For the text-containing cell, return its midpoint in (X, Y) coordinate format. 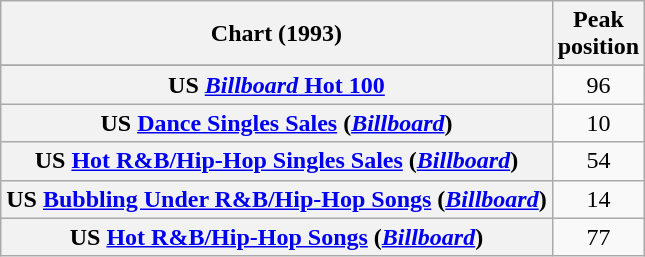
54 (598, 161)
77 (598, 237)
10 (598, 123)
US Hot R&B/Hip-Hop Songs (Billboard) (276, 237)
Chart (1993) (276, 34)
US Billboard Hot 100 (276, 85)
US Dance Singles Sales (Billboard) (276, 123)
US Bubbling Under R&B/Hip-Hop Songs (Billboard) (276, 199)
Peakposition (598, 34)
14 (598, 199)
96 (598, 85)
US Hot R&B/Hip-Hop Singles Sales (Billboard) (276, 161)
